Determine the (x, y) coordinate at the center of the cell enclosing the given text.  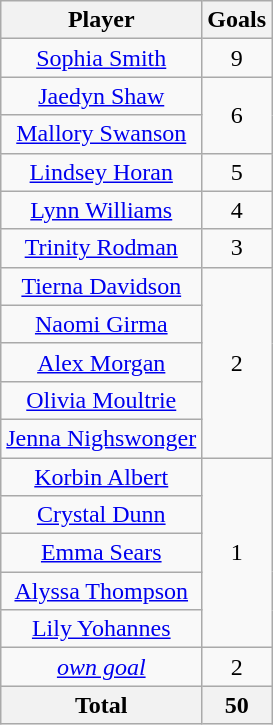
Tierna Davidson (102, 286)
5 (237, 172)
Total (102, 705)
Alex Morgan (102, 362)
50 (237, 705)
Lynn Williams (102, 210)
Lindsey Horan (102, 172)
Jenna Nighswonger (102, 438)
Naomi Girma (102, 324)
Emma Sears (102, 553)
Goals (237, 20)
9 (237, 58)
Jaedyn Shaw (102, 96)
Trinity Rodman (102, 248)
Olivia Moultrie (102, 400)
own goal (102, 667)
Player (102, 20)
Mallory Swanson (102, 134)
Sophia Smith (102, 58)
6 (237, 115)
1 (237, 553)
Lily Yohannes (102, 629)
Korbin Albert (102, 477)
Alyssa Thompson (102, 591)
Crystal Dunn (102, 515)
4 (237, 210)
3 (237, 248)
